For the text-containing cell, return its midpoint in (x, y) coordinate format. 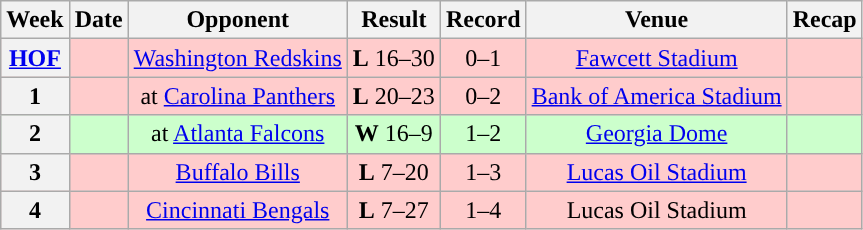
2 (35, 134)
3 (35, 172)
L 16–30 (394, 58)
L 7–20 (394, 172)
Washington Redskins (238, 58)
Recap (824, 20)
0–1 (483, 58)
Week (35, 20)
1 (35, 96)
Record (483, 20)
Buffalo Bills (238, 172)
4 (35, 210)
Cincinnati Bengals (238, 210)
Date (98, 20)
at Carolina Panthers (238, 96)
1–2 (483, 134)
1–3 (483, 172)
Fawcett Stadium (656, 58)
Bank of America Stadium (656, 96)
L 20–23 (394, 96)
Result (394, 20)
Opponent (238, 20)
1–4 (483, 210)
at Atlanta Falcons (238, 134)
L 7–27 (394, 210)
HOF (35, 58)
W 16–9 (394, 134)
Venue (656, 20)
Georgia Dome (656, 134)
0–2 (483, 96)
